Extract the [x, y] coordinate from the center of the cell holding the provided text.  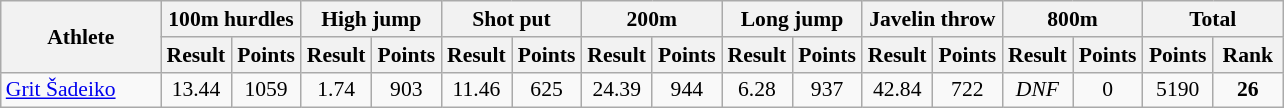
625 [547, 90]
937 [827, 90]
13.44 [196, 90]
0 [1107, 90]
1059 [266, 90]
High jump [371, 19]
11.46 [476, 90]
1.74 [336, 90]
Javelin throw [932, 19]
Long jump [792, 19]
6.28 [757, 90]
903 [406, 90]
24.39 [617, 90]
100m hurdles [231, 19]
Total [1213, 19]
200m [652, 19]
Grit Šadeiko [81, 90]
Athlete [81, 36]
DNF [1037, 90]
944 [687, 90]
Rank [1248, 55]
722 [967, 90]
Shot put [511, 19]
26 [1248, 90]
800m [1072, 19]
5190 [1178, 90]
42.84 [897, 90]
